Identify which cell holds the provided text, then report its (x, y) central coordinate. 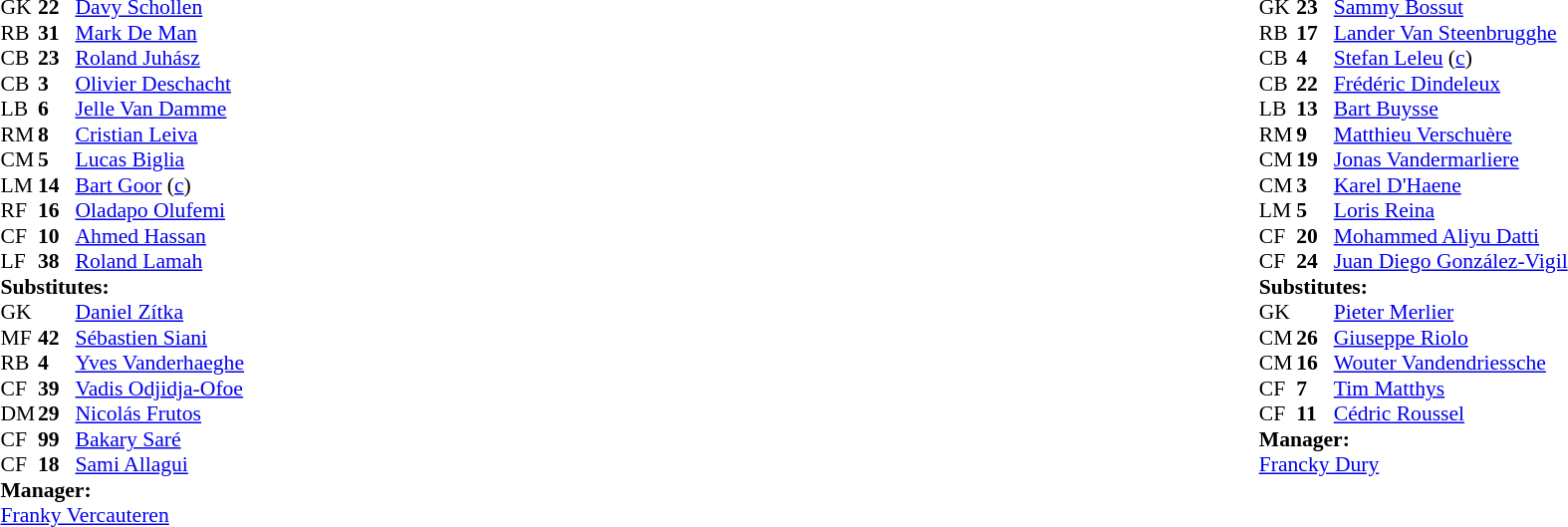
24 (1315, 262)
Mark De Man (159, 33)
42 (57, 338)
23 (57, 59)
Frédéric Dindeleux (1450, 84)
Roland Lamah (159, 262)
Ahmed Hassan (159, 236)
Jelle Van Damme (159, 109)
Karel D'Haene (1450, 185)
Pieter Merlier (1450, 312)
MF (19, 338)
Bakary Saré (159, 439)
Tim Matthys (1450, 389)
17 (1315, 33)
22 (1315, 84)
9 (1315, 134)
Oladapo Olufemi (159, 210)
Cristian Leiva (159, 134)
20 (1315, 236)
RF (19, 210)
Bart Buysse (1450, 109)
10 (57, 236)
Stefan Leleu (c) (1450, 59)
29 (57, 413)
Juan Diego González-Vigil (1450, 262)
11 (1315, 413)
Mohammed Aliyu Datti (1450, 236)
13 (1315, 109)
Lucas Biglia (159, 160)
Sébastien Siani (159, 338)
8 (57, 134)
Francky Dury (1414, 465)
Bart Goor (c) (159, 185)
14 (57, 185)
LF (19, 262)
Cédric Roussel (1450, 413)
38 (57, 262)
Wouter Vandendriessche (1450, 364)
18 (57, 465)
Loris Reina (1450, 210)
31 (57, 33)
Matthieu Verschuère (1450, 134)
Giuseppe Riolo (1450, 338)
DM (19, 413)
Lander Van Steenbrugghe (1450, 33)
Olivier Deschacht (159, 84)
Jonas Vandermarliere (1450, 160)
Roland Juhász (159, 59)
7 (1315, 389)
26 (1315, 338)
Nicolás Frutos (159, 413)
39 (57, 389)
99 (57, 439)
Vadis Odjidja-Ofoe (159, 389)
Sami Allagui (159, 465)
Yves Vanderhaeghe (159, 364)
19 (1315, 160)
6 (57, 109)
Daniel Zítka (159, 312)
